Pinpoint the cell where the given text exists, returning its (X, Y) midpoint coordinate. 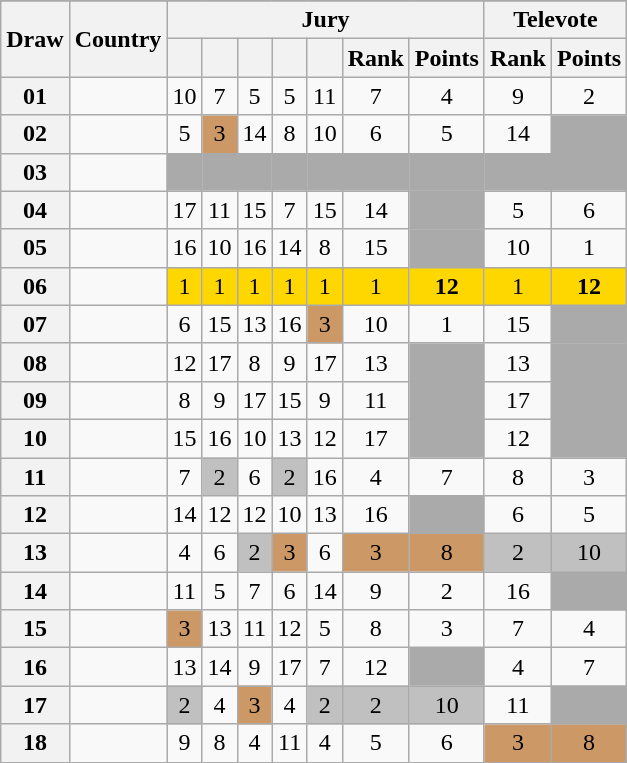
01 (35, 96)
Televote (555, 20)
03 (35, 172)
18 (35, 743)
07 (35, 324)
08 (35, 362)
Draw (35, 39)
Jury (326, 20)
04 (35, 210)
05 (35, 248)
06 (35, 286)
02 (35, 134)
Country (118, 39)
09 (35, 400)
